Return the (x, y) coordinate for the center point of the cell that contains the specified text.  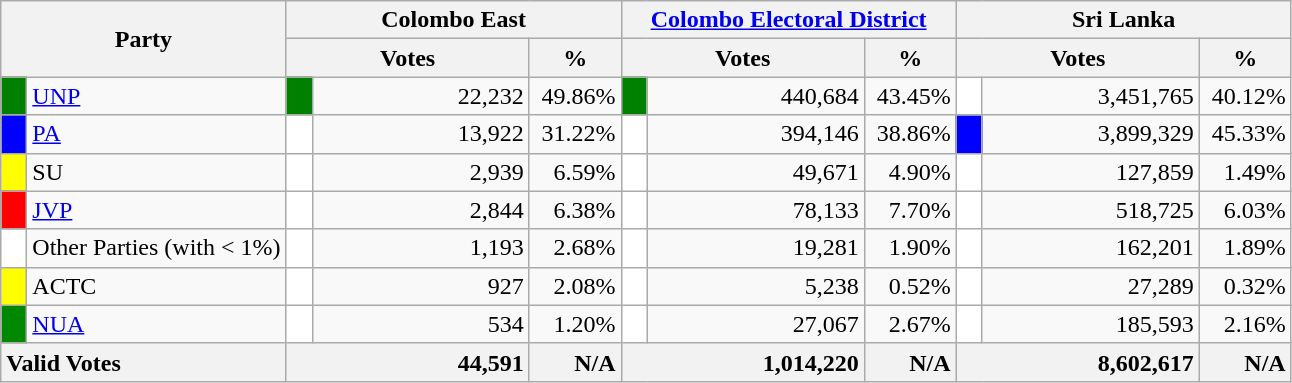
1,193 (420, 248)
Valid Votes (144, 362)
6.03% (1245, 210)
2.08% (575, 286)
185,593 (1090, 324)
2.16% (1245, 324)
31.22% (575, 134)
5,238 (756, 286)
8,602,617 (1078, 362)
38.86% (910, 134)
44,591 (408, 362)
2.67% (910, 324)
4.90% (910, 172)
49.86% (575, 96)
0.32% (1245, 286)
7.70% (910, 210)
534 (420, 324)
394,146 (756, 134)
1.90% (910, 248)
27,289 (1090, 286)
40.12% (1245, 96)
NUA (156, 324)
1.49% (1245, 172)
UNP (156, 96)
3,899,329 (1090, 134)
2.68% (575, 248)
162,201 (1090, 248)
2,844 (420, 210)
19,281 (756, 248)
SU (156, 172)
13,922 (420, 134)
ACTC (156, 286)
PA (156, 134)
518,725 (1090, 210)
1,014,220 (742, 362)
Colombo East (454, 20)
45.33% (1245, 134)
22,232 (420, 96)
Colombo Electoral District (788, 20)
3,451,765 (1090, 96)
27,067 (756, 324)
JVP (156, 210)
127,859 (1090, 172)
440,684 (756, 96)
927 (420, 286)
0.52% (910, 286)
2,939 (420, 172)
78,133 (756, 210)
6.59% (575, 172)
1.89% (1245, 248)
43.45% (910, 96)
Party (144, 39)
49,671 (756, 172)
Sri Lanka (1124, 20)
6.38% (575, 210)
1.20% (575, 324)
Other Parties (with < 1%) (156, 248)
